Return [x, y] of the center of cell containing provided text 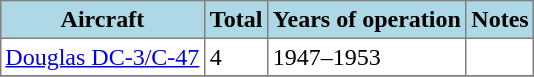
Douglas DC-3/C-47 [102, 57]
Years of operation [367, 20]
4 [236, 57]
1947–1953 [367, 57]
Total [236, 20]
Aircraft [102, 20]
Notes [500, 20]
